Return the [x, y] coordinate for the center point of the cell that contains the specified text.  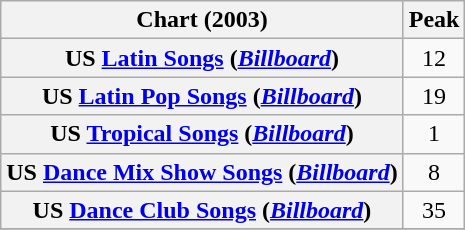
Chart (2003) [202, 20]
US Latin Pop Songs (Billboard) [202, 96]
19 [434, 96]
US Latin Songs (Billboard) [202, 58]
1 [434, 134]
US Dance Mix Show Songs (Billboard) [202, 172]
8 [434, 172]
Peak [434, 20]
35 [434, 210]
12 [434, 58]
US Tropical Songs (Billboard) [202, 134]
US Dance Club Songs (Billboard) [202, 210]
